Search for the cell housing the specified text and yield its (X, Y) center coordinate. 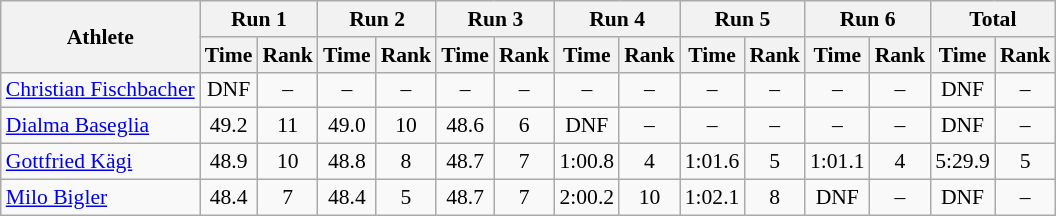
11 (288, 126)
Milo Bigler (100, 197)
48.6 (465, 126)
48.8 (347, 162)
Athlete (100, 36)
Dialma Baseglia (100, 126)
Christian Fischbacher (100, 90)
Run 5 (742, 19)
Run 1 (259, 19)
Total (992, 19)
5:29.9 (962, 162)
Run 4 (616, 19)
Gottfried Kägi (100, 162)
2:00.2 (586, 197)
6 (524, 126)
1:02.1 (712, 197)
Run 6 (868, 19)
49.0 (347, 126)
1:01.1 (838, 162)
49.2 (229, 126)
Run 2 (377, 19)
1:00.8 (586, 162)
48.9 (229, 162)
Run 3 (495, 19)
1:01.6 (712, 162)
